For the text-containing cell, return its midpoint in [x, y] coordinate format. 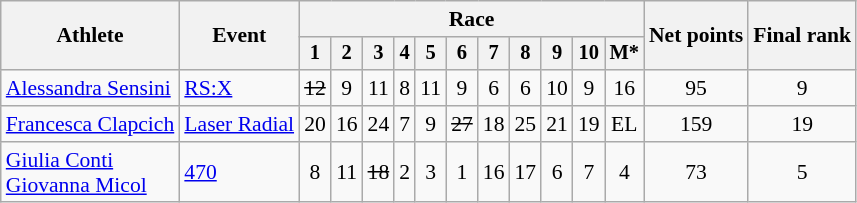
159 [696, 124]
Alessandra Sensini [90, 88]
M* [624, 54]
Athlete [90, 36]
25 [526, 124]
RS:X [239, 88]
24 [379, 124]
95 [696, 88]
20 [315, 124]
Laser Radial [239, 124]
21 [557, 124]
Final rank [802, 36]
470 [239, 172]
Giulia ContiGiovanna Micol [90, 172]
Race [472, 19]
Net points [696, 36]
Event [239, 36]
12 [315, 88]
17 [526, 172]
Francesca Clapcich [90, 124]
EL [624, 124]
73 [696, 172]
27 [462, 124]
